Find where the given text appears and provide that cell's center as (X, Y) coordinate. 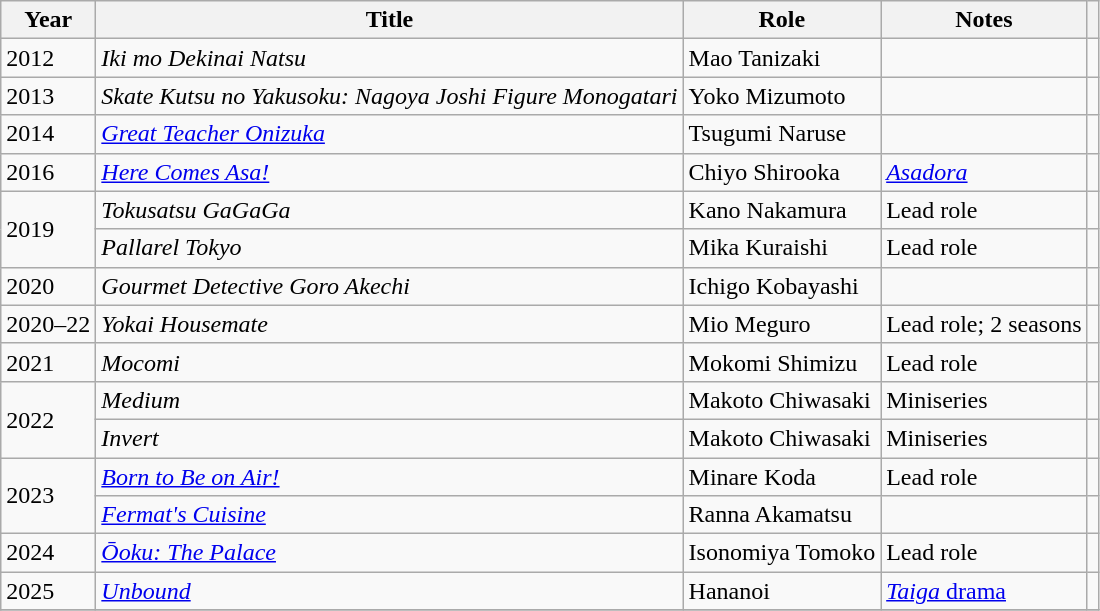
Unbound (390, 591)
Yoko Mizumoto (782, 96)
Skate Kutsu no Yakusoku: Nagoya Joshi Figure Monogatari (390, 96)
Mokomi Shimizu (782, 362)
2019 (48, 229)
2012 (48, 58)
Notes (984, 20)
Pallarel Tokyo (390, 248)
Mio Meguro (782, 324)
Mocomi (390, 362)
2025 (48, 591)
Tsugumi Naruse (782, 134)
Role (782, 20)
Iki mo Dekinai Natsu (390, 58)
Title (390, 20)
2013 (48, 96)
2023 (48, 496)
Mika Kuraishi (782, 248)
Minare Koda (782, 477)
Fermat's Cuisine (390, 515)
Here Comes Asa! (390, 172)
2020 (48, 286)
Yokai Housemate (390, 324)
2024 (48, 553)
Asadora (984, 172)
2014 (48, 134)
Tokusatsu GaGaGa (390, 210)
Born to Be on Air! (390, 477)
Mao Tanizaki (782, 58)
Isonomiya Tomoko (782, 553)
Hananoi (782, 591)
2021 (48, 362)
Kano Nakamura (782, 210)
Invert (390, 438)
Taiga drama (984, 591)
2022 (48, 419)
Year (48, 20)
2020–22 (48, 324)
Great Teacher Onizuka (390, 134)
Ichigo Kobayashi (782, 286)
Lead role; 2 seasons (984, 324)
Gourmet Detective Goro Akechi (390, 286)
Medium (390, 400)
Chiyo Shirooka (782, 172)
2016 (48, 172)
Ranna Akamatsu (782, 515)
Ōoku: The Palace (390, 553)
